Determine the (X, Y) coordinate at the center of the cell enclosing the given text.  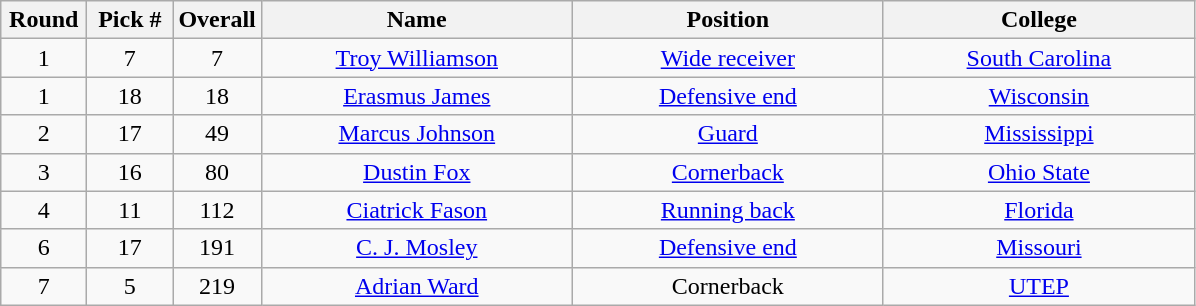
112 (217, 210)
Ohio State (1038, 172)
Wisconsin (1038, 96)
C. J. Mosley (416, 248)
Round (44, 20)
191 (217, 248)
Pick # (130, 20)
Dustin Fox (416, 172)
16 (130, 172)
4 (44, 210)
Running back (728, 210)
219 (217, 286)
Overall (217, 20)
Erasmus James (416, 96)
Position (728, 20)
Troy Williamson (416, 58)
Mississippi (1038, 134)
Name (416, 20)
Florida (1038, 210)
5 (130, 286)
Ciatrick Fason (416, 210)
Guard (728, 134)
Missouri (1038, 248)
3 (44, 172)
6 (44, 248)
Adrian Ward (416, 286)
South Carolina (1038, 58)
Wide receiver (728, 58)
Marcus Johnson (416, 134)
College (1038, 20)
80 (217, 172)
49 (217, 134)
UTEP (1038, 286)
11 (130, 210)
2 (44, 134)
